For the text-containing cell, return its midpoint in (X, Y) coordinate format. 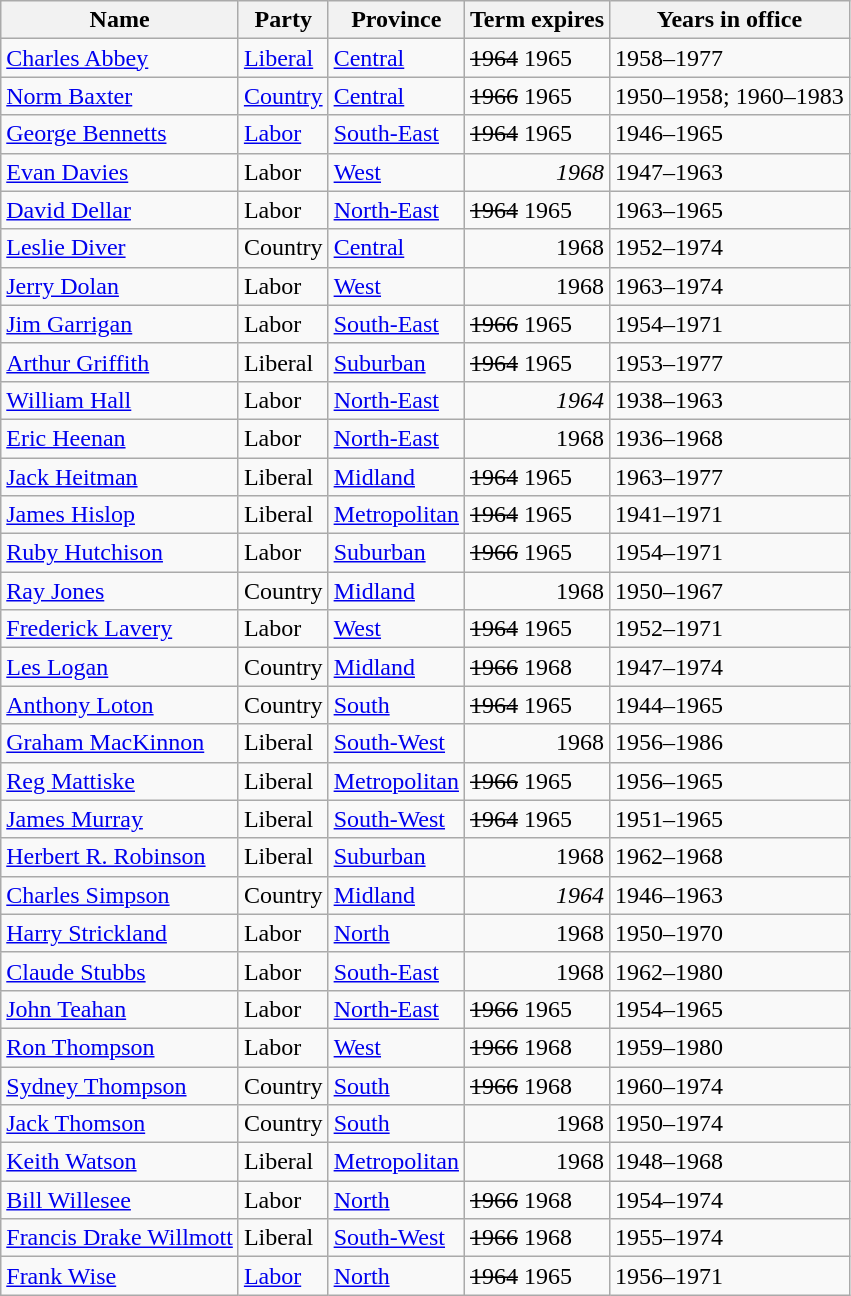
Claude Stubbs (120, 971)
Jim Garrigan (120, 324)
Years in office (730, 20)
David Dellar (120, 210)
1944–1965 (730, 705)
Name (120, 20)
Term expires (536, 20)
1959–1980 (730, 1047)
1946–1965 (730, 134)
1947–1963 (730, 172)
John Teahan (120, 1009)
Sydney Thompson (120, 1085)
George Bennetts (120, 134)
Keith Watson (120, 1162)
Norm Baxter (120, 96)
Ruby Hutchison (120, 553)
Eric Heenan (120, 438)
Frank Wise (120, 1276)
1956–1971 (730, 1276)
1950–1970 (730, 933)
1962–1968 (730, 857)
Reg Mattiske (120, 781)
1952–1974 (730, 248)
1950–1958; 1960–1983 (730, 96)
1962–1980 (730, 971)
1950–1967 (730, 591)
1953–1977 (730, 362)
1948–1968 (730, 1162)
1950–1974 (730, 1124)
1954–1965 (730, 1009)
Party (283, 20)
Jack Thomson (120, 1124)
Ray Jones (120, 591)
1941–1971 (730, 515)
Harry Strickland (120, 933)
Herbert R. Robinson (120, 857)
1951–1965 (730, 819)
Anthony Loton (120, 705)
Arthur Griffith (120, 362)
Les Logan (120, 667)
Jerry Dolan (120, 286)
1963–1977 (730, 477)
Graham MacKinnon (120, 743)
1956–1986 (730, 743)
1963–1974 (730, 286)
1954–1974 (730, 1200)
Evan Davies (120, 172)
Province (396, 20)
1955–1974 (730, 1238)
1936–1968 (730, 438)
1956–1965 (730, 781)
Leslie Diver (120, 248)
1963–1965 (730, 210)
James Murray (120, 819)
Frederick Lavery (120, 629)
Ron Thompson (120, 1047)
1946–1963 (730, 895)
Francis Drake Willmott (120, 1238)
1938–1963 (730, 400)
James Hislop (120, 515)
William Hall (120, 400)
Charles Abbey (120, 58)
Jack Heitman (120, 477)
1960–1974 (730, 1085)
1952–1971 (730, 629)
1947–1974 (730, 667)
1958–1977 (730, 58)
Charles Simpson (120, 895)
Bill Willesee (120, 1200)
